Detect which cell encompasses the target text, then output its (X, Y) center coordinate. 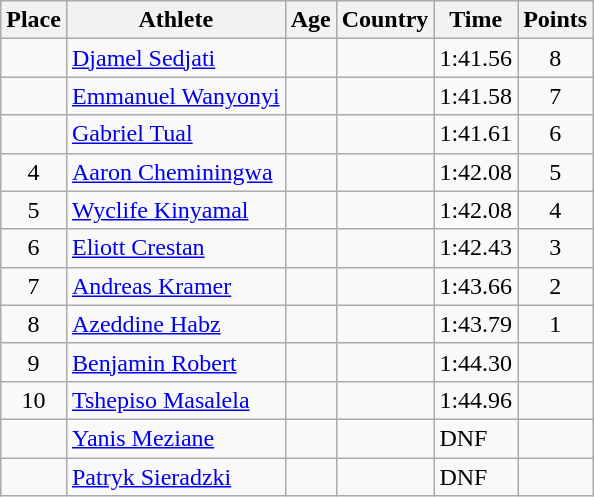
1:44.30 (476, 362)
1:42.43 (476, 248)
3 (556, 248)
1:41.58 (476, 96)
Yanis Meziane (176, 438)
2 (556, 286)
Wyclife Kinyamal (176, 210)
1:41.56 (476, 58)
Tshepiso Masalela (176, 400)
Time (476, 20)
Gabriel Tual (176, 134)
Azeddine Habz (176, 324)
Andreas Kramer (176, 286)
Eliott Crestan (176, 248)
Djamel Sedjati (176, 58)
Points (556, 20)
Place (34, 20)
1:44.96 (476, 400)
1:43.66 (476, 286)
Patryk Sieradzki (176, 477)
Aaron Cheminingwa (176, 172)
Country (385, 20)
1:41.61 (476, 134)
Athlete (176, 20)
10 (34, 400)
9 (34, 362)
Age (310, 20)
Emmanuel Wanyonyi (176, 96)
1 (556, 324)
Benjamin Robert (176, 362)
1:43.79 (476, 324)
